Capture the cell that displays the provided text and extract its [x, y] central coordinate. 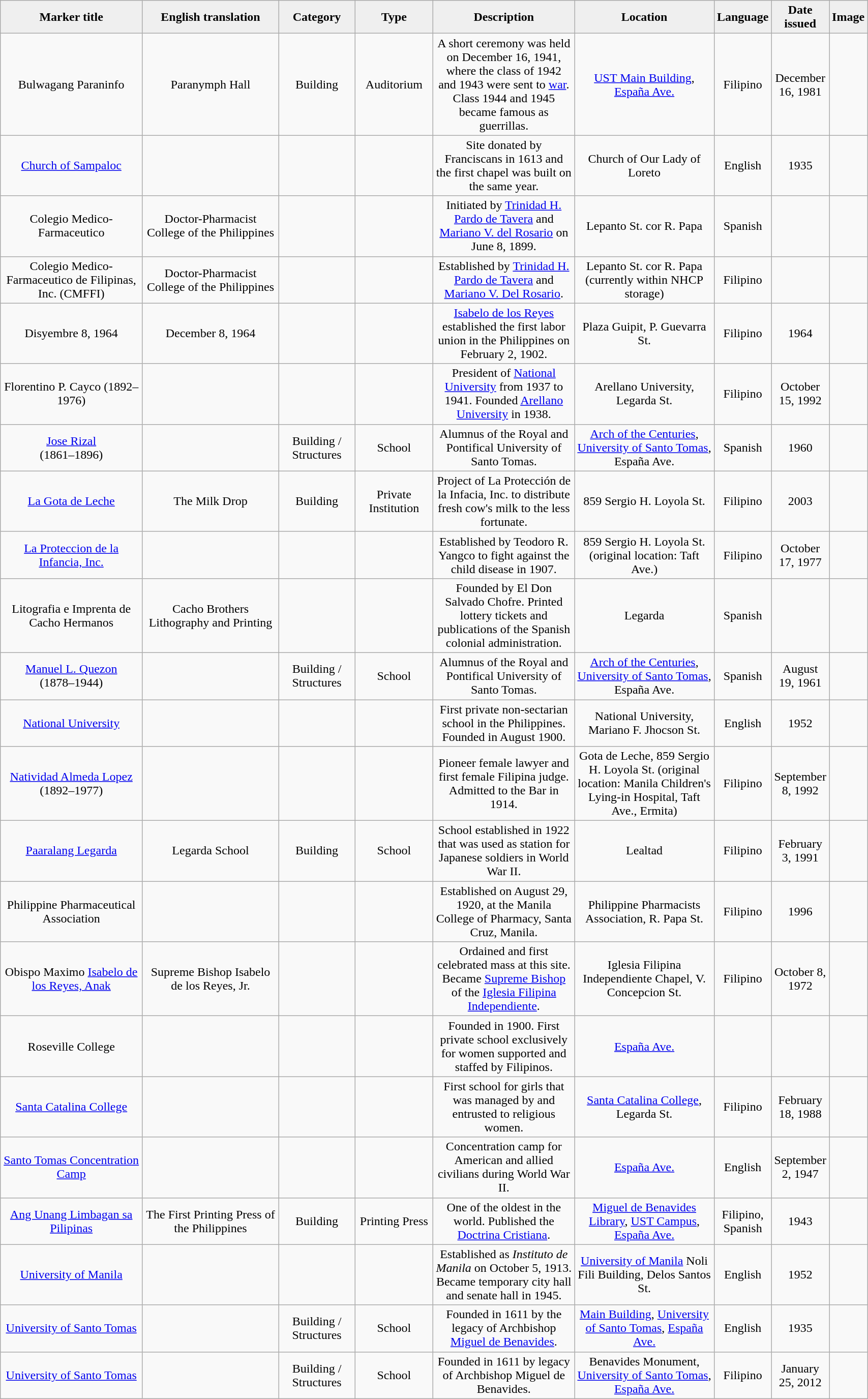
UST Main Building, España Ave. [645, 84]
Founded by El Don Salvado Chofre. Printed lottery tickets and publications of the Spanish colonial administration. [504, 615]
National University, Mariano F. Jhocson St. [645, 723]
1996 [800, 911]
Cacho Brothers Lithography and Printing [211, 615]
December 8, 1964 [211, 334]
Pioneer female lawyer and first female Filipina judge. Admitted to the Bar in 1914. [504, 784]
859 Sergio H. Loyola St. [645, 501]
Church of Sampaloc [71, 166]
Main Building, University of Santo Tomas, España Ave. [645, 1328]
Founded in 1611 by legacy of Archbishop Miguel de Benavides. [504, 1375]
Iglesia Filipina Independiente Chapel, V. Concepcion St. [645, 979]
Disyembre 8, 1964 [71, 334]
Established on August 29, 1920, at the Manila College of Pharmacy, Santa Cruz, Manila. [504, 911]
Litografia e Imprenta de Cacho Hermanos [71, 615]
Marker title [71, 17]
Natividad Almeda Lopez (1892–1977) [71, 784]
La Proteccion de la Infancia, Inc. [71, 555]
Legarda [645, 615]
Type [394, 17]
Ordained and first celebrated mass at this site. Became Supreme Bishop of the Iglesia Filipina Independiente. [504, 979]
Language [742, 17]
Ang Unang Limbagan sa Pilipinas [71, 1221]
February 3, 1991 [800, 851]
English translation [211, 17]
September 2, 1947 [800, 1168]
1943 [800, 1221]
Miguel de Benavides Library, UST Campus, España Ave. [645, 1221]
First school for girls that was managed by and entrusted to religious women. [504, 1107]
National University [71, 723]
Obispo Maximo Isabelo de los Reyes, Anak [71, 979]
Founded in 1611 by the legacy of Archbishop Miguel de Benavides. [504, 1328]
Description [504, 17]
A short ceremony was held on December 16, 1941, where the class of 1942 and 1943 were sent to war. Class 1944 and 1945 became famous as guerrillas. [504, 84]
February 18, 1988 [800, 1107]
Lealtad [645, 851]
Filipino, Spanish [742, 1221]
Philippine Pharmaceutical Association [71, 911]
October 15, 1992 [800, 394]
Location [645, 17]
La Gota de Leche [71, 501]
One of the oldest in the world. Published the Doctrina Cristiana. [504, 1221]
Concentration camp for American and allied civilians during World War II. [504, 1168]
First private non-sectarian school in the Philippines. Founded in August 1900. [504, 723]
Printing Press [394, 1221]
Supreme Bishop Isabelo de los Reyes, Jr. [211, 979]
1964 [800, 334]
Lepanto St. cor R. Papa (currently within NHCP storage) [645, 280]
Manuel L. Quezon(1878–1944) [71, 676]
Established by Teodoro R. Yangco to fight against the child disease in 1907. [504, 555]
Colegio Medico-Farmaceutico [71, 226]
Santo Tomas Concentration Camp [71, 1168]
Founded in 1900. First private school exclusively for women supported and staffed by Filipinos. [504, 1047]
Colegio Medico-Farmaceutico de Filipinas, Inc. (CMFFI) [71, 280]
Santa Catalina College, Legarda St. [645, 1107]
Santa Catalina College [71, 1107]
Isabelo de los Reyes established the first labor union in the Philippines on February 2, 1902. [504, 334]
Project of La Protección de la Infacia, Inc. to distribute fresh cow's milk to the less fortunate. [504, 501]
University of Manila [71, 1274]
Private Institution [394, 501]
2003 [800, 501]
President of National University from 1937 to 1941. Founded Arellano University in 1938. [504, 394]
August 19, 1961 [800, 676]
Gota de Leche, 859 Sergio H. Loyola St. (original location: Manila Children's Lying-in Hospital, Taft Ave., Ermita) [645, 784]
Image [848, 17]
Plaza Guipit, P. Guevarra St. [645, 334]
Lepanto St. cor R. Papa [645, 226]
Jose Rizal(1861–1896) [71, 448]
Paranymph Hall [211, 84]
October 8, 1972 [800, 979]
Bulwagang Paraninfo [71, 84]
Church of Our Lady of Loreto [645, 166]
Date issued [800, 17]
Established as Instituto de Manila on October 5, 1913. Became temporary city hall and senate hall in 1945. [504, 1274]
859 Sergio H. Loyola St. (original location: Taft Ave.) [645, 555]
Established by Trinidad H. Pardo de Tavera and Mariano V. Del Rosario. [504, 280]
Roseville College [71, 1047]
Florentino P. Cayco (1892–1976) [71, 394]
January 25, 2012 [800, 1375]
Paaralang Legarda [71, 851]
Auditorium [394, 84]
1960 [800, 448]
The First Printing Press of the Philippines [211, 1221]
University of Manila Noli Fili Building, Delos Santos St. [645, 1274]
The Milk Drop [211, 501]
School established in 1922 that was used as station for Japanese soldiers in World War II. [504, 851]
Category [316, 17]
December 16, 1981 [800, 84]
Benavides Monument, University of Santo Tomas, España Ave. [645, 1375]
Site donated by Franciscans in 1613 and the first chapel was built on the same year. [504, 166]
Legarda School [211, 851]
September 8, 1992 [800, 784]
Initiated by Trinidad H. Pardo de Tavera and Mariano V. del Rosario on June 8, 1899. [504, 226]
October 17, 1977 [800, 555]
Philippine Pharmacists Association, R. Papa St. [645, 911]
Arellano University, Legarda St. [645, 394]
